Capture the cell that displays the provided text and extract its (X, Y) central coordinate. 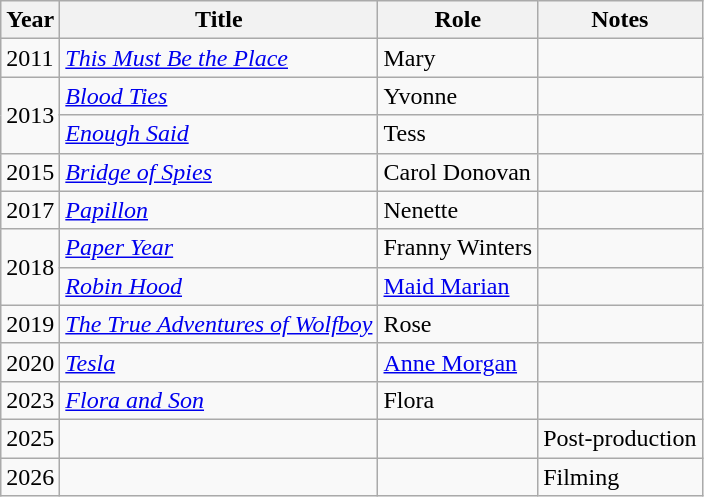
Post-production (620, 438)
Filming (620, 477)
Franny Winters (458, 248)
Papillon (219, 210)
2011 (30, 58)
This Must Be the Place (219, 58)
Mary (458, 58)
Tesla (219, 362)
Notes (620, 20)
2019 (30, 324)
Enough Said (219, 134)
Title (219, 20)
Tess (458, 134)
2023 (30, 400)
Blood Ties (219, 96)
Flora and Son (219, 400)
2017 (30, 210)
2013 (30, 115)
Bridge of Spies (219, 172)
Role (458, 20)
2026 (30, 477)
Carol Donovan (458, 172)
Paper Year (219, 248)
Flora (458, 400)
Robin Hood (219, 286)
2020 (30, 362)
Maid Marian (458, 286)
The True Adventures of Wolfboy (219, 324)
2025 (30, 438)
Nenette (458, 210)
Anne Morgan (458, 362)
2018 (30, 267)
2015 (30, 172)
Year (30, 20)
Yvonne (458, 96)
Rose (458, 324)
